Determine the (x, y) coordinate at the center of the cell enclosing the given text.  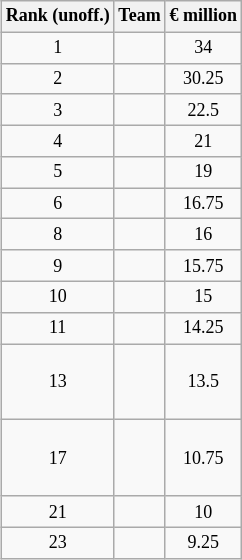
16.75 (203, 204)
9.25 (203, 542)
2 (58, 78)
34 (203, 48)
22.5 (203, 110)
23 (58, 542)
15 (203, 296)
15.75 (203, 266)
€ million (203, 16)
3 (58, 110)
Rank (unoff.) (58, 16)
30.25 (203, 78)
5 (58, 172)
13 (58, 382)
9 (58, 266)
11 (58, 328)
13.5 (203, 382)
14.25 (203, 328)
8 (58, 234)
4 (58, 140)
1 (58, 48)
16 (203, 234)
10.75 (203, 458)
19 (203, 172)
Team (140, 16)
17 (58, 458)
6 (58, 204)
